From the cell containing the given text, extract its center point as [X, Y] coordinate. 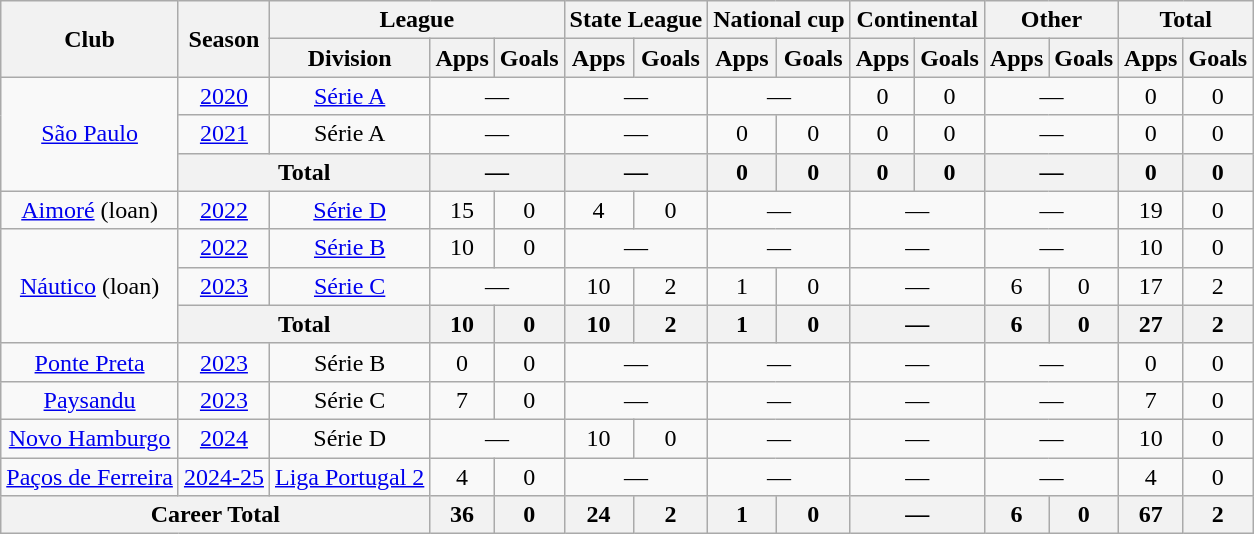
National cup [779, 20]
Náutico (loan) [90, 286]
19 [1151, 210]
15 [462, 210]
Club [90, 39]
24 [598, 515]
Aimoré (loan) [90, 210]
Other [1051, 20]
Paços de Ferreira [90, 477]
Continental [917, 20]
36 [462, 515]
Division [349, 58]
League [416, 20]
17 [1151, 286]
2020 [224, 96]
Novo Hamburgo [90, 438]
27 [1151, 324]
2024 [224, 438]
Liga Portugal 2 [349, 477]
2021 [224, 134]
State League [636, 20]
Ponte Preta [90, 362]
Season [224, 39]
67 [1151, 515]
São Paulo [90, 134]
Paysandu [90, 400]
Career Total [216, 515]
2024-25 [224, 477]
